Extract the [X, Y] coordinate from the center of the cell holding the provided text.  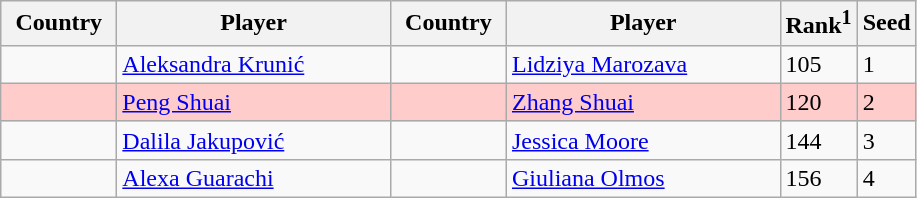
156 [818, 178]
Giuliana Olmos [643, 178]
3 [886, 140]
4 [886, 178]
Alexa Guarachi [254, 178]
2 [886, 102]
144 [818, 140]
Peng Shuai [254, 102]
1 [886, 64]
Lidziya Marozava [643, 64]
Jessica Moore [643, 140]
105 [818, 64]
Dalila Jakupović [254, 140]
Seed [886, 24]
Zhang Shuai [643, 102]
Aleksandra Krunić [254, 64]
Rank1 [818, 24]
120 [818, 102]
